Return the (x, y) coordinate for the center point of the cell that contains the specified text.  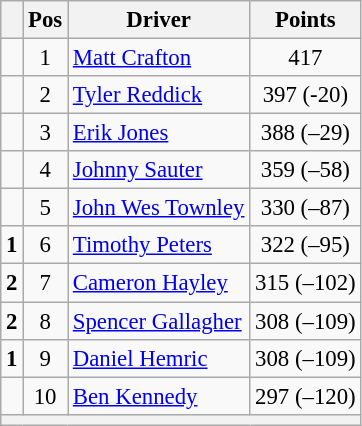
8 (46, 321)
10 (46, 396)
John Wes Townley (159, 208)
322 (–95) (306, 245)
Driver (159, 20)
Daniel Hemric (159, 358)
Tyler Reddick (159, 95)
330 (–87) (306, 208)
397 (-20) (306, 95)
Johnny Sauter (159, 170)
5 (46, 208)
Timothy Peters (159, 245)
7 (46, 283)
Points (306, 20)
297 (–120) (306, 396)
Erik Jones (159, 133)
388 (–29) (306, 133)
417 (306, 58)
9 (46, 358)
Pos (46, 20)
3 (46, 133)
Cameron Hayley (159, 283)
315 (–102) (306, 283)
Spencer Gallagher (159, 321)
6 (46, 245)
Matt Crafton (159, 58)
359 (–58) (306, 170)
Ben Kennedy (159, 396)
4 (46, 170)
